Find where the given text appears and provide that cell's center as (x, y) coordinate. 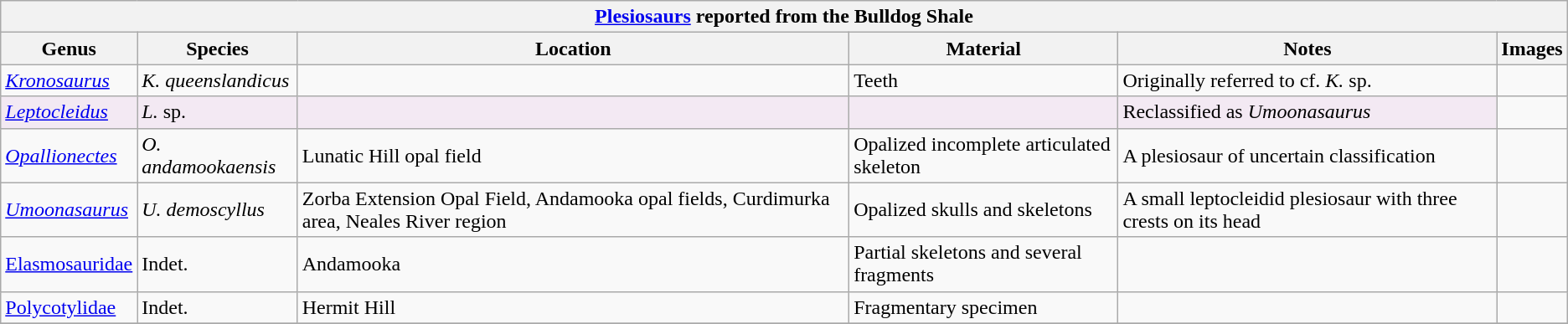
Kronosaurus (69, 80)
Plesiosaurs reported from the Bulldog Shale (784, 17)
L. sp. (218, 112)
Partial skeletons and several fragments (983, 265)
Leptocleidus (69, 112)
Material (983, 49)
Polycotylidae (69, 307)
Umoonasaurus (69, 209)
Opalized skulls and skeletons (983, 209)
Teeth (983, 80)
O. andamookaensis (218, 156)
Originally referred to cf. K. sp. (1308, 80)
A small leptocleidid plesiosaur with three crests on its head (1308, 209)
Opallionectes (69, 156)
Images (1532, 49)
Genus (69, 49)
Lunatic Hill opal field (573, 156)
U. demoscyllus (218, 209)
Opalized incomplete articulated skeleton (983, 156)
Location (573, 49)
Andamooka (573, 265)
Species (218, 49)
Notes (1308, 49)
Reclassified as Umoonasaurus (1308, 112)
Elasmosauridae (69, 265)
A plesiosaur of uncertain classification (1308, 156)
Hermit Hill (573, 307)
Fragmentary specimen (983, 307)
Zorba Extension Opal Field, Andamooka opal fields, Curdimurka area, Neales River region (573, 209)
K. queenslandicus (218, 80)
